Output the [X, Y] coordinate of the center of the cell containing the given text.  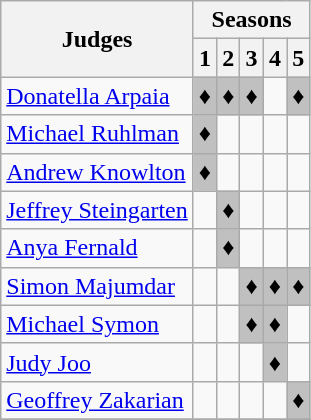
Seasons [252, 20]
5 [298, 58]
Geoffrey Zakarian [98, 400]
Michael Symon [98, 324]
1 [204, 58]
Andrew Knowlton [98, 172]
4 [274, 58]
Simon Majumdar [98, 286]
Anya Fernald [98, 248]
Judy Joo [98, 362]
Michael Ruhlman [98, 134]
Jeffrey Steingarten [98, 210]
Judges [98, 39]
Donatella Arpaia [98, 96]
2 [228, 58]
3 [252, 58]
